Locate the cell with the specified text and output its (X, Y) center coordinate. 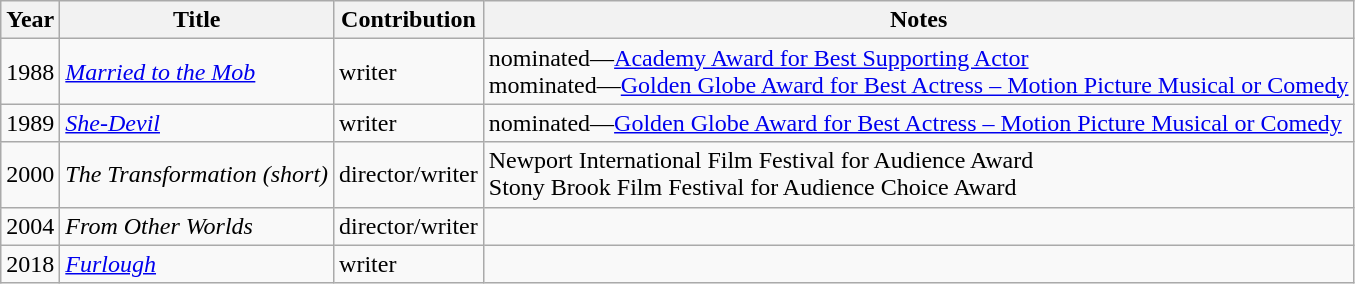
Notes (918, 20)
Married to the Mob (197, 72)
Furlough (197, 264)
nominated—Academy Award for Best Supporting Actormominated—Golden Globe Award for Best Actress – Motion Picture Musical or Comedy (918, 72)
2000 (30, 174)
Title (197, 20)
2018 (30, 264)
1988 (30, 72)
The Transformation (short) (197, 174)
nominated—Golden Globe Award for Best Actress – Motion Picture Musical or Comedy (918, 123)
2004 (30, 226)
She-Devil (197, 123)
From Other Worlds (197, 226)
Year (30, 20)
1989 (30, 123)
Contribution (409, 20)
Newport International Film Festival for Audience AwardStony Brook Film Festival for Audience Choice Award (918, 174)
